Find where the given text appears and provide that cell's center as [x, y] coordinate. 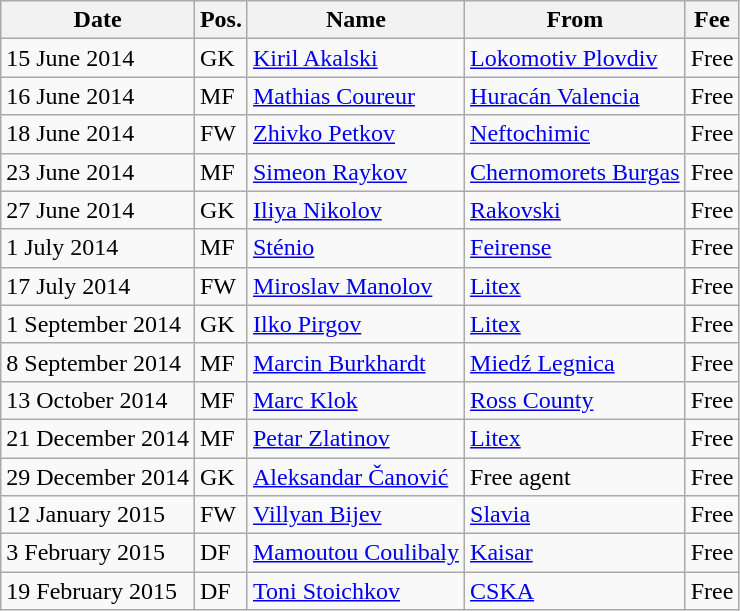
Miroslav Manolov [356, 286]
Date [98, 20]
Fee [712, 20]
Toni Stoichkov [356, 591]
Aleksandar Čanović [356, 477]
15 June 2014 [98, 58]
Iliya Nikolov [356, 210]
Sténio [356, 248]
3 February 2015 [98, 553]
Ross County [576, 400]
Pos. [220, 20]
Kaisar [576, 553]
1 July 2014 [98, 248]
Mamoutou Coulibaly [356, 553]
Mathias Coureur [356, 96]
Zhivko Petkov [356, 134]
Name [356, 20]
Free agent [576, 477]
8 September 2014 [98, 362]
From [576, 20]
Miedź Legnica [576, 362]
Kiril Akalski [356, 58]
17 July 2014 [98, 286]
23 June 2014 [98, 172]
16 June 2014 [98, 96]
Simeon Raykov [356, 172]
Rakovski [576, 210]
21 December 2014 [98, 438]
Slavia [576, 515]
Chernomorets Burgas [576, 172]
Lokomotiv Plovdiv [576, 58]
Feirense [576, 248]
19 February 2015 [98, 591]
29 December 2014 [98, 477]
Huracán Valencia [576, 96]
12 January 2015 [98, 515]
Marc Klok [356, 400]
18 June 2014 [98, 134]
Neftochimic [576, 134]
Petar Zlatinov [356, 438]
Marcin Burkhardt [356, 362]
13 October 2014 [98, 400]
1 September 2014 [98, 324]
Villyan Bijev [356, 515]
Ilko Pirgov [356, 324]
CSKA [576, 591]
27 June 2014 [98, 210]
